From the cell containing the given text, extract its center point as (x, y) coordinate. 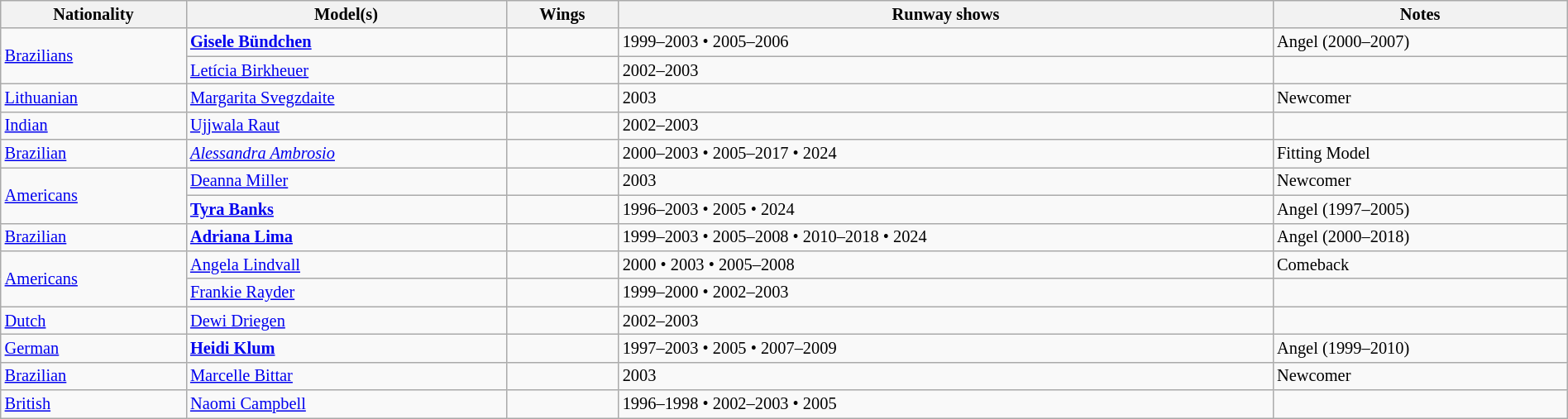
Letícia Birkheuer (346, 70)
1996–2003 • 2005 • 2024 (946, 209)
Angel (2000–2018) (1420, 237)
Indian (93, 126)
2000 • 2003 • 2005–2008 (946, 264)
Angel (2000–2007) (1420, 42)
Dutch (93, 321)
Marcelle Bittar (346, 376)
Model(s) (346, 14)
Gisele Bündchen (346, 42)
1999–2003 • 2005–2008 • 2010–2018 • 2024 (946, 237)
Frankie Rayder (346, 293)
Runway shows (946, 14)
British (93, 404)
Deanna Miller (346, 181)
Heidi Klum (346, 348)
Fitting Model (1420, 154)
Brazilians (93, 56)
Lithuanian (93, 98)
Margarita Svegzdaite (346, 98)
Dewi Driegen (346, 321)
1997–2003 • 2005 • 2007–2009 (946, 348)
Wings (562, 14)
Ujjwala Raut (346, 126)
1999–2003 • 2005–2006 (946, 42)
2000–2003 • 2005–2017 • 2024 (946, 154)
Tyra Banks (346, 209)
1996–1998 • 2002–2003 • 2005 (946, 404)
Notes (1420, 14)
Angel (1997–2005) (1420, 209)
Angel (1999–2010) (1420, 348)
Naomi Campbell (346, 404)
Comeback (1420, 264)
1999–2000 • 2002–2003 (946, 293)
German (93, 348)
Adriana Lima (346, 237)
Nationality (93, 14)
Alessandra Ambrosio (346, 154)
Angela Lindvall (346, 264)
